Determine the [X, Y] coordinate at the center of the cell enclosing the given text.  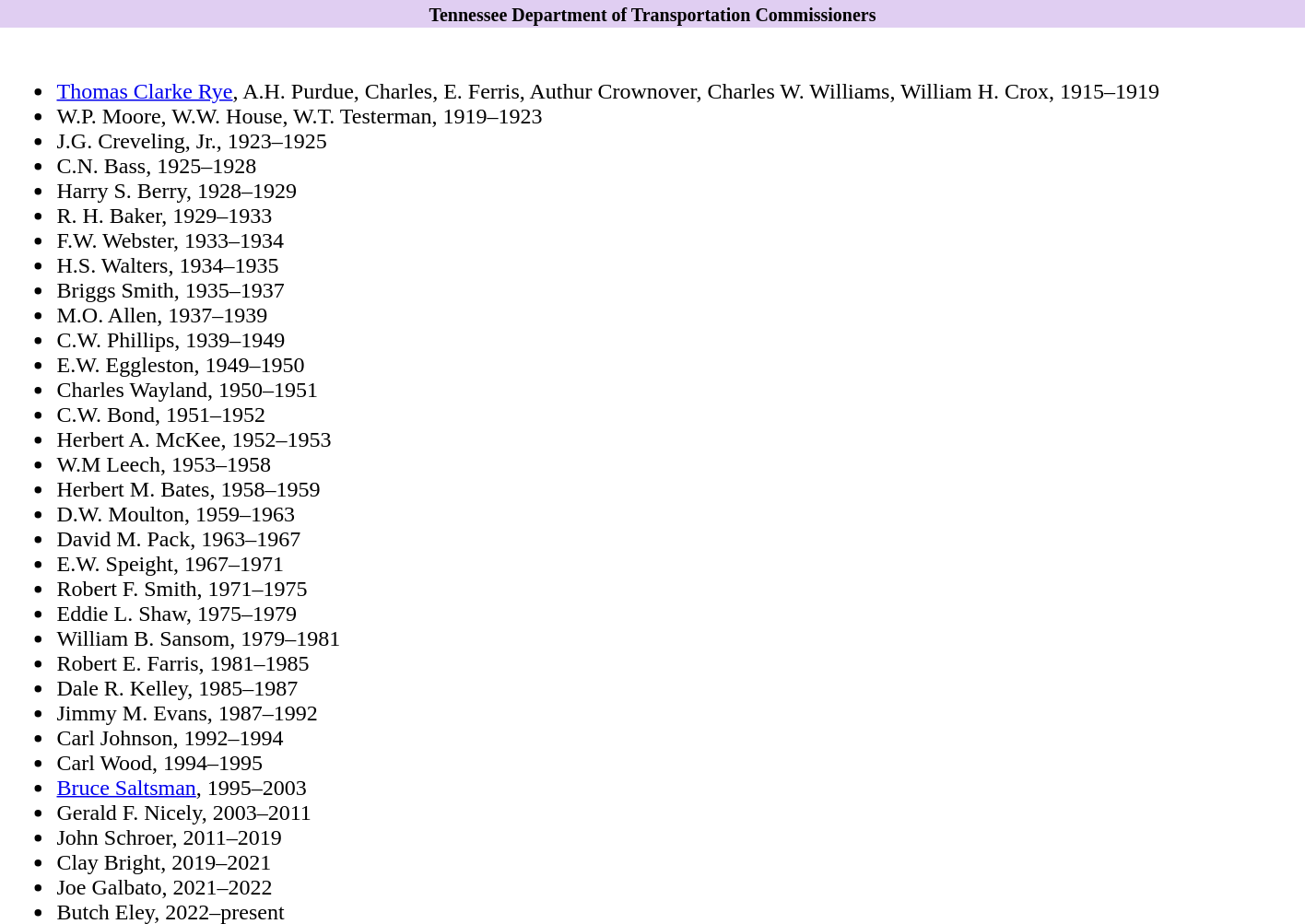
Tennessee Department of Transportation Commissioners [652, 14]
